For the text-containing cell, return its midpoint in [x, y] coordinate format. 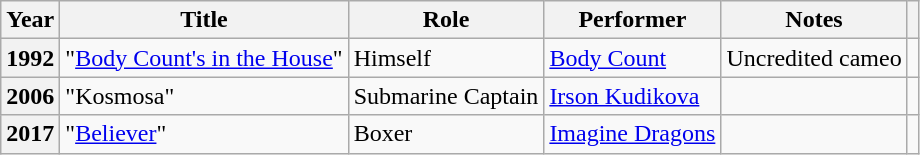
Irson Kudikova [632, 96]
Imagine Dragons [632, 134]
2006 [30, 96]
2017 [30, 134]
Role [446, 20]
Body Count [632, 58]
Himself [446, 58]
Notes [814, 20]
Performer [632, 20]
"Body Count's in the House" [204, 58]
Uncredited cameo [814, 58]
"Kosmosa" [204, 96]
Year [30, 20]
Boxer [446, 134]
"Believer" [204, 134]
Title [204, 20]
Submarine Captain [446, 96]
1992 [30, 58]
